For the text-containing cell, return its midpoint in [X, Y] coordinate format. 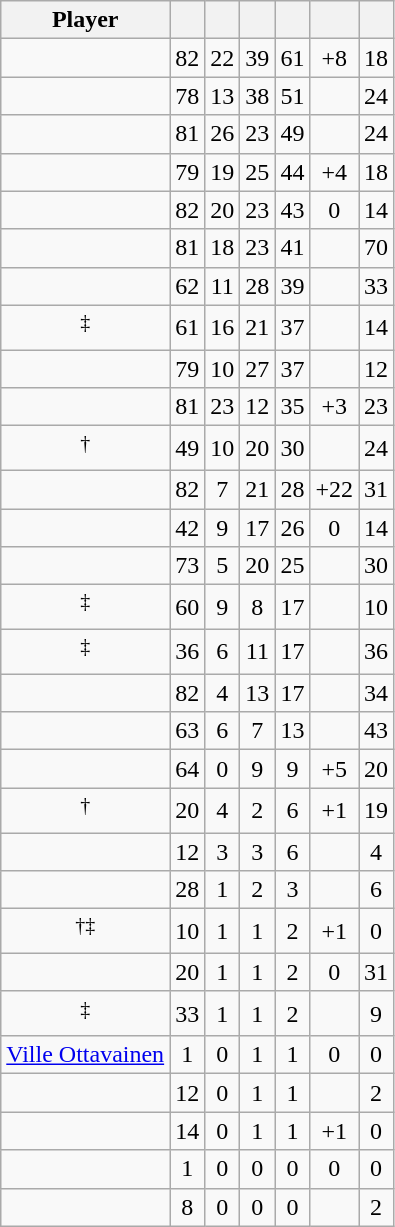
+22 [334, 489]
51 [292, 96]
41 [292, 248]
+8 [334, 58]
Player [86, 20]
35 [292, 407]
16 [222, 328]
†‡ [86, 932]
Ville Ottavainen [86, 1055]
44 [292, 172]
34 [376, 693]
+4 [334, 172]
38 [258, 96]
63 [188, 731]
5 [222, 566]
70 [376, 248]
60 [188, 608]
78 [188, 96]
73 [188, 566]
42 [188, 528]
64 [188, 769]
+3 [334, 407]
+5 [334, 769]
62 [188, 286]
22 [222, 58]
27 [258, 369]
